Scan for the cell matching the given text and deliver its [x, y] coordinate at center. 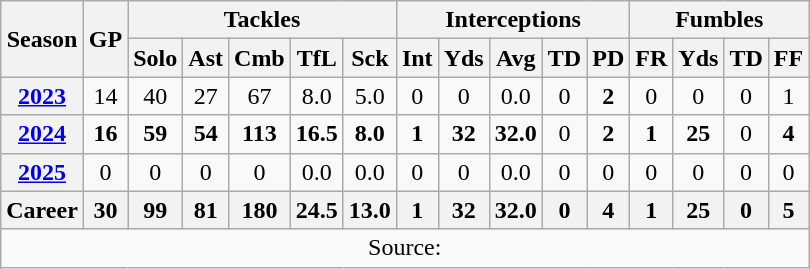
PD [608, 58]
67 [260, 96]
Avg [516, 58]
113 [260, 134]
Ast [206, 58]
5 [788, 210]
Sck [370, 58]
27 [206, 96]
16 [105, 134]
2024 [42, 134]
FF [788, 58]
5.0 [370, 96]
GP [105, 39]
54 [206, 134]
TfL [316, 58]
2023 [42, 96]
59 [156, 134]
Career [42, 210]
Cmb [260, 58]
81 [206, 210]
40 [156, 96]
Solo [156, 58]
99 [156, 210]
13.0 [370, 210]
180 [260, 210]
Season [42, 39]
Int [417, 58]
Fumbles [720, 20]
Tackles [262, 20]
FR [652, 58]
Interceptions [512, 20]
Source: [405, 248]
24.5 [316, 210]
16.5 [316, 134]
2025 [42, 172]
14 [105, 96]
30 [105, 210]
